Determine the (x, y) coordinate at the center of the cell enclosing the given text.  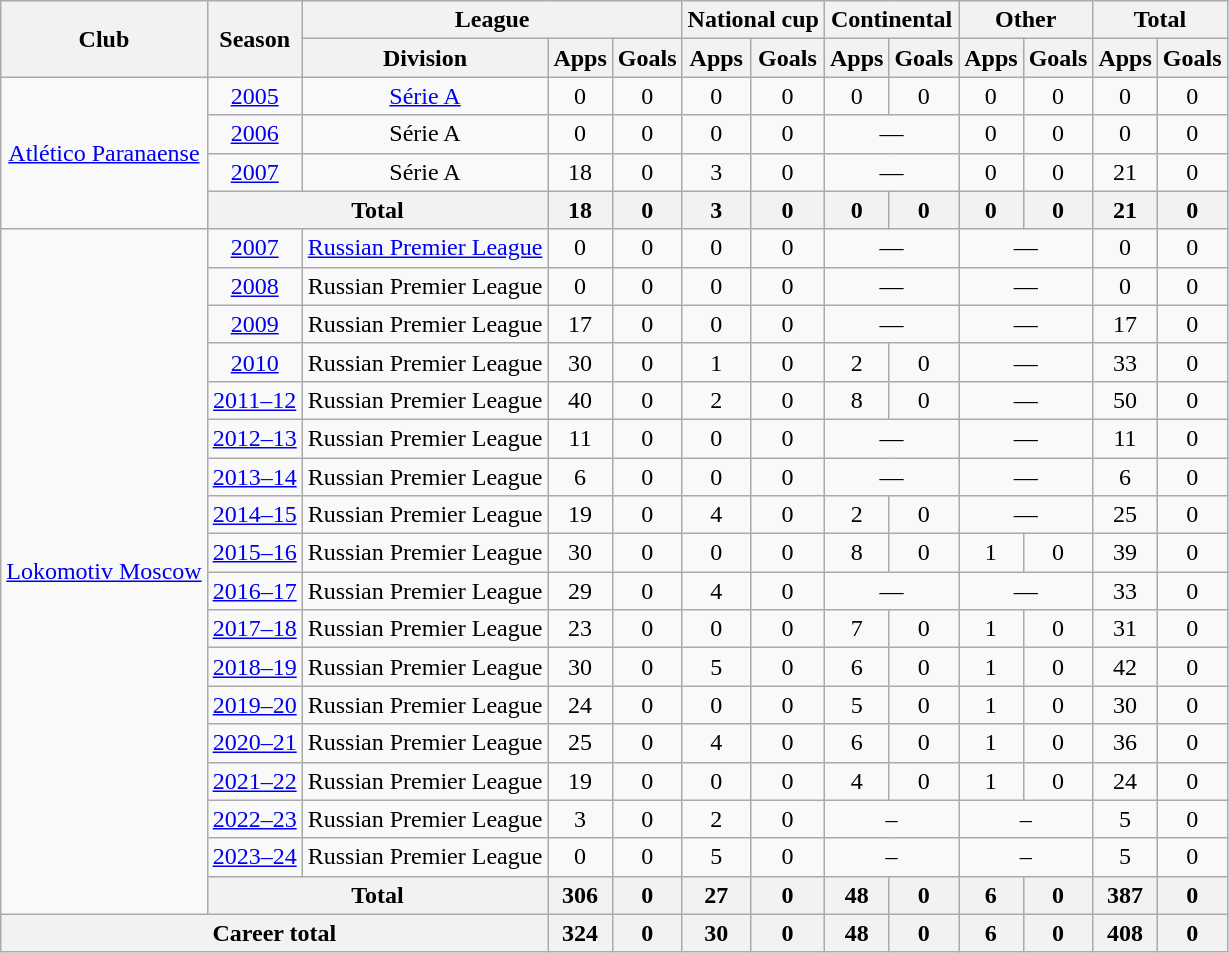
2009 (254, 324)
2023–24 (254, 857)
Atlético Paranaense (104, 153)
2021–22 (254, 781)
40 (580, 400)
36 (1125, 743)
Club (104, 39)
29 (580, 591)
50 (1125, 400)
Career total (274, 933)
2005 (254, 96)
League (492, 20)
Season (254, 39)
7 (856, 629)
2011–12 (254, 400)
23 (580, 629)
2018–19 (254, 667)
Lokomotiv Moscow (104, 572)
Other (1026, 20)
2016–17 (254, 591)
2017–18 (254, 629)
408 (1125, 933)
306 (580, 895)
2020–21 (254, 743)
2022–23 (254, 819)
324 (580, 933)
31 (1125, 629)
2010 (254, 362)
Continental (891, 20)
387 (1125, 895)
2019–20 (254, 705)
2006 (254, 134)
2014–15 (254, 515)
Division (425, 58)
39 (1125, 553)
2015–16 (254, 553)
2012–13 (254, 438)
27 (716, 895)
2008 (254, 286)
2013–14 (254, 477)
42 (1125, 667)
National cup (753, 20)
